Capture the cell that displays the provided text and extract its [x, y] central coordinate. 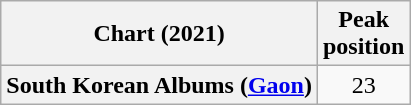
23 [363, 85]
Chart (2021) [160, 34]
Peakposition [363, 34]
South Korean Albums (Gaon) [160, 85]
